Return (x, y) of the center of cell containing provided text 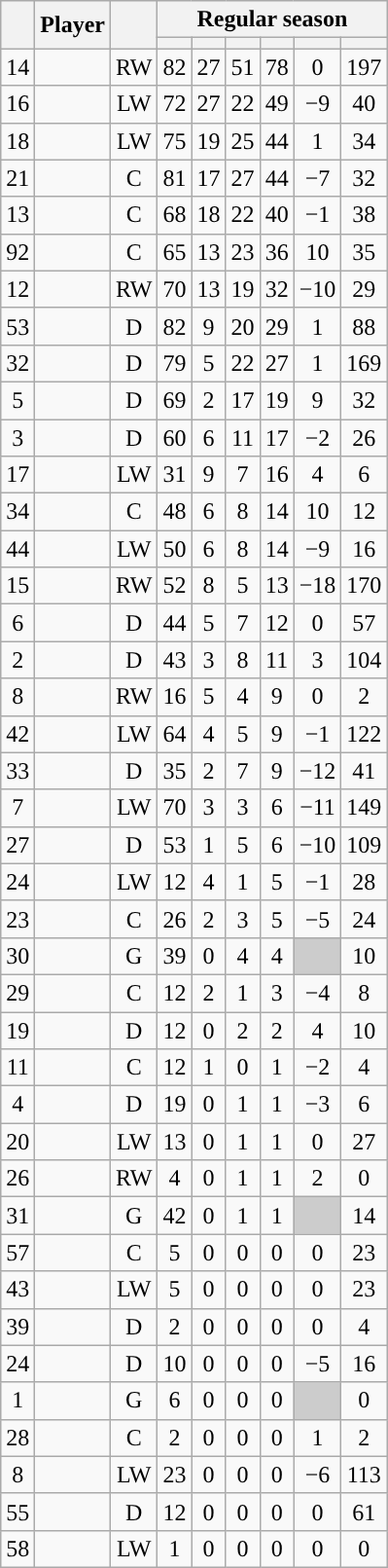
109 (364, 845)
38 (364, 215)
104 (364, 660)
92 (18, 252)
75 (175, 141)
64 (175, 734)
72 (175, 104)
50 (175, 549)
149 (364, 808)
113 (364, 1475)
49 (276, 104)
58 (18, 1549)
55 (18, 1512)
−7 (317, 178)
Player (73, 25)
170 (364, 586)
60 (175, 437)
122 (364, 734)
−6 (317, 1475)
51 (243, 67)
88 (364, 326)
15 (18, 586)
52 (175, 586)
61 (364, 1512)
169 (364, 363)
197 (364, 67)
79 (175, 363)
68 (175, 215)
65 (175, 252)
−3 (317, 1105)
81 (175, 178)
Regular season (272, 19)
25 (243, 141)
−11 (317, 808)
33 (18, 771)
−4 (317, 993)
78 (276, 67)
48 (175, 512)
21 (18, 178)
−12 (317, 771)
69 (175, 400)
−18 (317, 586)
36 (276, 252)
30 (18, 956)
41 (364, 771)
